Locate the cell with the specified text and output its [x, y] center coordinate. 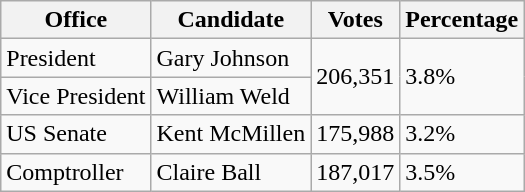
Vice President [76, 96]
187,017 [356, 172]
President [76, 58]
Percentage [462, 20]
175,988 [356, 134]
3.2% [462, 134]
Kent McMillen [231, 134]
3.5% [462, 172]
Office [76, 20]
Votes [356, 20]
3.8% [462, 77]
Candidate [231, 20]
William Weld [231, 96]
US Senate [76, 134]
206,351 [356, 77]
Gary Johnson [231, 58]
Comptroller [76, 172]
Claire Ball [231, 172]
